For the text-containing cell, return its midpoint in (x, y) coordinate format. 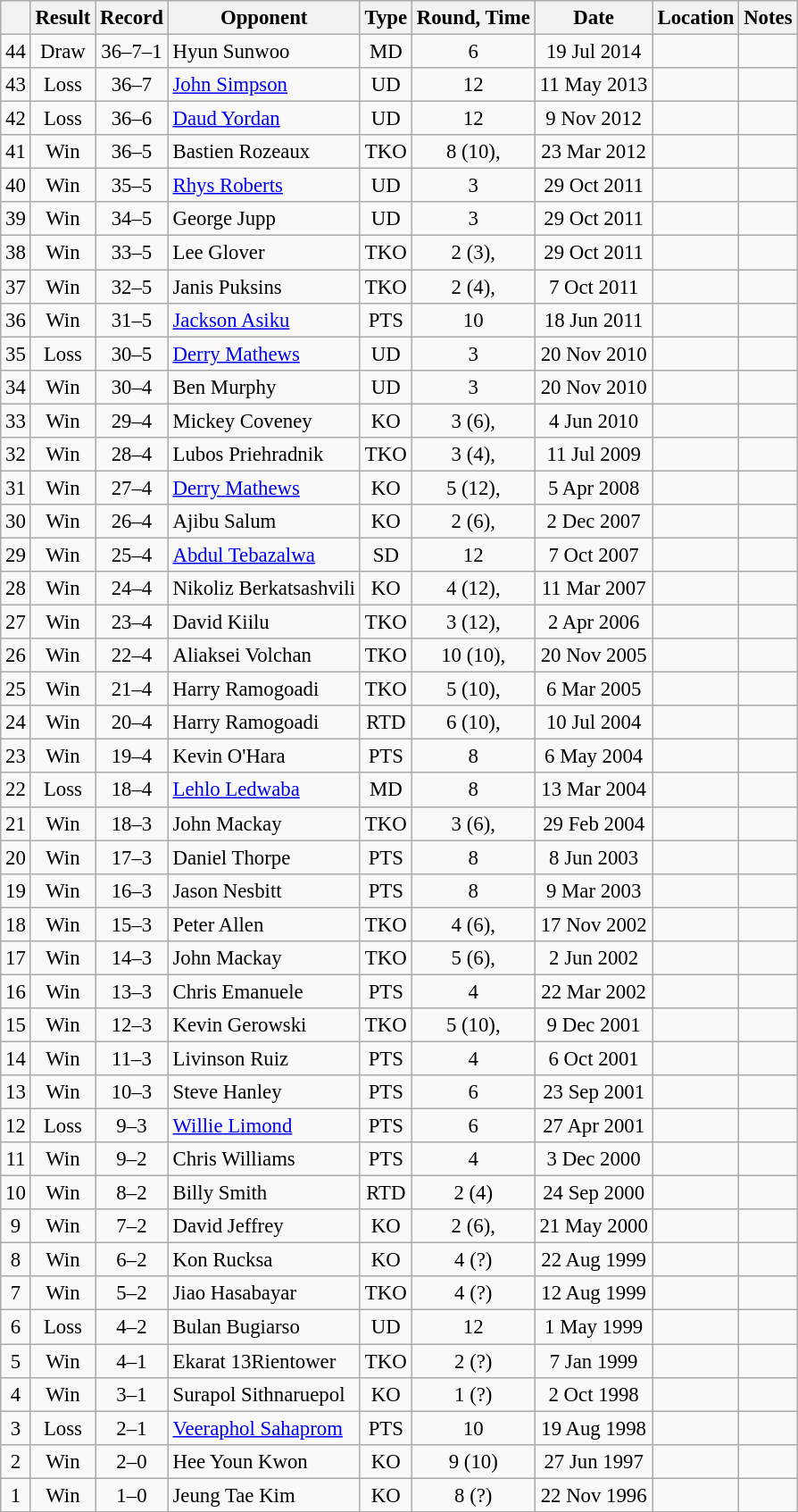
32–5 (132, 287)
3 (4), (473, 455)
Hyun Sunwoo (264, 52)
Chris Williams (264, 1159)
27–4 (132, 488)
22 Aug 1999 (594, 1260)
16–3 (132, 890)
9–2 (132, 1159)
23 Mar 2012 (594, 152)
1 (?) (473, 1394)
Willie Limond (264, 1126)
Jackson Asiku (264, 320)
24–4 (132, 589)
27 Jun 1997 (594, 1461)
Abdul Tebazalwa (264, 555)
29 Feb 2004 (594, 823)
22 (16, 790)
9 Nov 2012 (594, 119)
Steve Hanley (264, 1092)
15 (16, 1025)
2 (4), (473, 287)
39 (16, 219)
Daniel Thorpe (264, 857)
25 (16, 689)
2–0 (132, 1461)
6 Oct 2001 (594, 1058)
Livinson Ruiz (264, 1058)
6–2 (132, 1260)
2–1 (132, 1428)
George Jupp (264, 219)
Janis Puksins (264, 287)
35 (16, 354)
2 (16, 1461)
23 Sep 2001 (594, 1092)
Rhys Roberts (264, 186)
18 (16, 924)
18–4 (132, 790)
11 (16, 1159)
5 (12), (473, 488)
36–7–1 (132, 52)
Nikoliz Berkatsashvili (264, 589)
3–1 (132, 1394)
4 (12), (473, 589)
SD (386, 555)
8–2 (132, 1193)
19–4 (132, 756)
Location (696, 18)
21–4 (132, 689)
37 (16, 287)
10 Jul 2004 (594, 723)
20–4 (132, 723)
9 (16, 1226)
Round, Time (473, 18)
Type (386, 18)
7 (16, 1294)
9 (10) (473, 1461)
Jeung Tae Kim (264, 1495)
11 May 2013 (594, 85)
30 (16, 522)
4 (6), (473, 924)
21 May 2000 (594, 1226)
33 (16, 421)
13 Mar 2004 (594, 790)
8 (?) (473, 1495)
4–2 (132, 1327)
2 Jun 2002 (594, 958)
31–5 (132, 320)
6 Mar 2005 (594, 689)
31 (16, 488)
41 (16, 152)
5 (16, 1361)
42 (16, 119)
22 Mar 2002 (594, 991)
34–5 (132, 219)
35–5 (132, 186)
Kevin O'Hara (264, 756)
4–1 (132, 1361)
7–2 (132, 1226)
14 (16, 1058)
13–3 (132, 991)
19 Jul 2014 (594, 52)
8 Jun 2003 (594, 857)
24 (16, 723)
Date (594, 18)
36 (16, 320)
34 (16, 387)
6 May 2004 (594, 756)
3 (12), (473, 622)
29 (16, 555)
Hee Youn Kwon (264, 1461)
2 (4) (473, 1193)
Lee Glover (264, 253)
10 (10), (473, 656)
33–5 (132, 253)
14–3 (132, 958)
13 (16, 1092)
Ben Murphy (264, 387)
43 (16, 85)
Bulan Bugiarso (264, 1327)
36–5 (132, 152)
Jason Nesbitt (264, 890)
5 Apr 2008 (594, 488)
19 (16, 890)
1 May 1999 (594, 1327)
23–4 (132, 622)
17 (16, 958)
11 Jul 2009 (594, 455)
3 Dec 2000 (594, 1159)
8 (10), (473, 152)
6 (10), (473, 723)
Lubos Priehradnik (264, 455)
2 Oct 1998 (594, 1394)
David Jeffrey (264, 1226)
5–2 (132, 1294)
20 (16, 857)
22 Nov 1996 (594, 1495)
36–7 (132, 85)
19 Aug 1998 (594, 1428)
7 Jan 1999 (594, 1361)
30–5 (132, 354)
29–4 (132, 421)
7 Oct 2011 (594, 287)
30–4 (132, 387)
21 (16, 823)
Opponent (264, 18)
Chris Emanuele (264, 991)
Veeraphol Sahaprom (264, 1428)
32 (16, 455)
27 Apr 2001 (594, 1126)
Draw (62, 52)
David Kiilu (264, 622)
Mickey Coveney (264, 421)
Record (132, 18)
John Simpson (264, 85)
12 Aug 1999 (594, 1294)
26–4 (132, 522)
10–3 (132, 1092)
Billy Smith (264, 1193)
15–3 (132, 924)
1 (16, 1495)
44 (16, 52)
1–0 (132, 1495)
Ajibu Salum (264, 522)
Kon Rucksa (264, 1260)
28–4 (132, 455)
11–3 (132, 1058)
9 Dec 2001 (594, 1025)
Result (62, 18)
9–3 (132, 1126)
Notes (768, 18)
2 (?) (473, 1361)
Lehlo Ledwaba (264, 790)
Surapol Sithnaruepol (264, 1394)
5 (6), (473, 958)
Jiao Hasabayar (264, 1294)
38 (16, 253)
25–4 (132, 555)
20 Nov 2005 (594, 656)
7 Oct 2007 (594, 555)
Aliaksei Volchan (264, 656)
9 Mar 2003 (594, 890)
18–3 (132, 823)
23 (16, 756)
Kevin Gerowski (264, 1025)
2 (3), (473, 253)
Ekarat 13Rientower (264, 1361)
Bastien Rozeaux (264, 152)
26 (16, 656)
11 Mar 2007 (594, 589)
28 (16, 589)
2 Apr 2006 (594, 622)
22–4 (132, 656)
17–3 (132, 857)
12–3 (132, 1025)
36–6 (132, 119)
2 Dec 2007 (594, 522)
4 Jun 2010 (594, 421)
24 Sep 2000 (594, 1193)
Peter Allen (264, 924)
Daud Yordan (264, 119)
40 (16, 186)
16 (16, 991)
17 Nov 2002 (594, 924)
18 Jun 2011 (594, 320)
27 (16, 622)
